Locate the cell with the specified text and output its [X, Y] center coordinate. 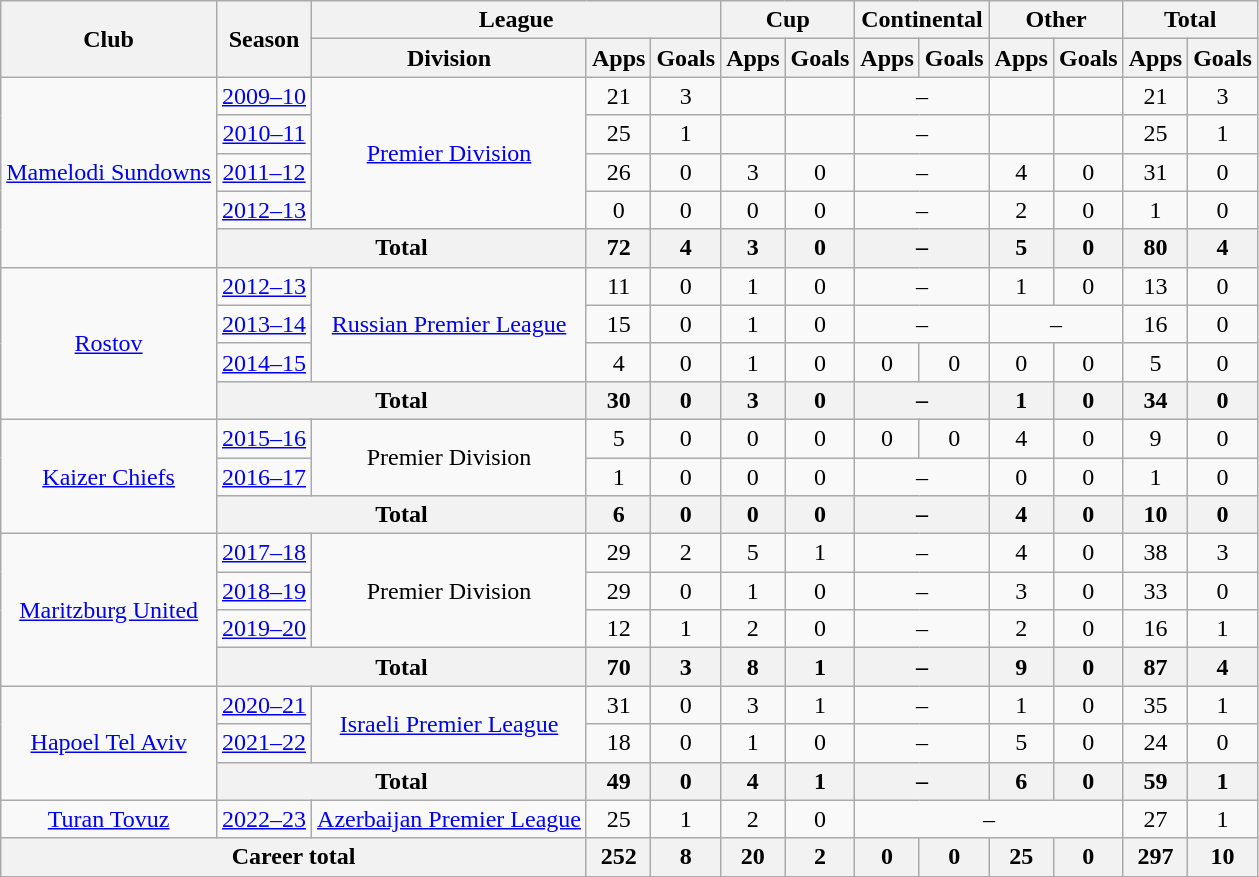
Rostov [109, 343]
League [516, 20]
Division [450, 58]
11 [618, 286]
2018–19 [264, 591]
72 [618, 248]
252 [618, 857]
Maritzburg United [109, 610]
2021–22 [264, 743]
Other [1056, 20]
13 [1155, 286]
27 [1155, 819]
2022–23 [264, 819]
Hapoel Tel Aviv [109, 743]
Mamelodi Sundowns [109, 172]
297 [1155, 857]
Russian Premier League [450, 324]
70 [618, 667]
2015–16 [264, 438]
Career total [294, 857]
Azerbaijan Premier League [450, 819]
2014–15 [264, 362]
80 [1155, 248]
2020–21 [264, 705]
30 [618, 400]
12 [618, 629]
Kaizer Chiefs [109, 476]
2010–11 [264, 134]
38 [1155, 553]
20 [753, 857]
Continental [922, 20]
49 [618, 781]
18 [618, 743]
33 [1155, 591]
87 [1155, 667]
59 [1155, 781]
24 [1155, 743]
2016–17 [264, 477]
34 [1155, 400]
2017–18 [264, 553]
26 [618, 172]
Israeli Premier League [450, 724]
2013–14 [264, 324]
2009–10 [264, 96]
2011–12 [264, 172]
Season [264, 39]
35 [1155, 705]
Club [109, 39]
Turan Tovuz [109, 819]
2019–20 [264, 629]
15 [618, 324]
Cup [788, 20]
